Output the (x, y) coordinate of the center of the cell containing the given text.  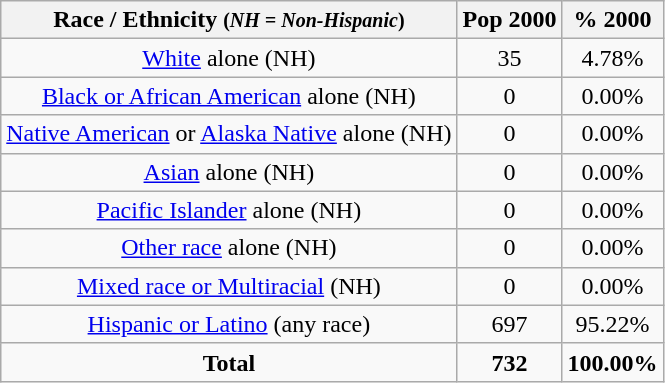
100.00% (612, 362)
732 (510, 362)
697 (510, 324)
Hispanic or Latino (any race) (229, 324)
Pop 2000 (510, 20)
Race / Ethnicity (NH = Non-Hispanic) (229, 20)
White alone (NH) (229, 58)
35 (510, 58)
Black or African American alone (NH) (229, 96)
% 2000 (612, 20)
Pacific Islander alone (NH) (229, 210)
Other race alone (NH) (229, 248)
Total (229, 362)
Mixed race or Multiracial (NH) (229, 286)
Asian alone (NH) (229, 172)
4.78% (612, 58)
Native American or Alaska Native alone (NH) (229, 134)
95.22% (612, 324)
